For the text-containing cell, return its midpoint in (X, Y) coordinate format. 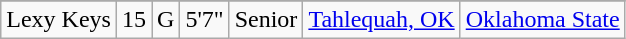
G (166, 20)
Tahlequah, OK (382, 20)
Oklahoma State (542, 20)
Lexy Keys (59, 20)
Senior (266, 20)
15 (134, 20)
5'7" (204, 20)
